From the cell containing the given text, extract its center point as [x, y] coordinate. 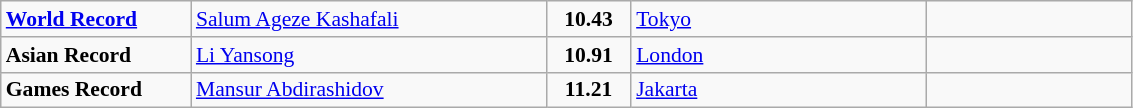
Li Yansong [368, 55]
Asian Record [96, 55]
Mansur Abdirashidov [368, 90]
Jakarta [778, 90]
11.21 [588, 90]
Tokyo [778, 19]
London [778, 55]
10.91 [588, 55]
Salum Ageze Kashafali [368, 19]
World Record [96, 19]
Games Record [96, 90]
10.43 [588, 19]
